Search for the cell housing the specified text and yield its (X, Y) center coordinate. 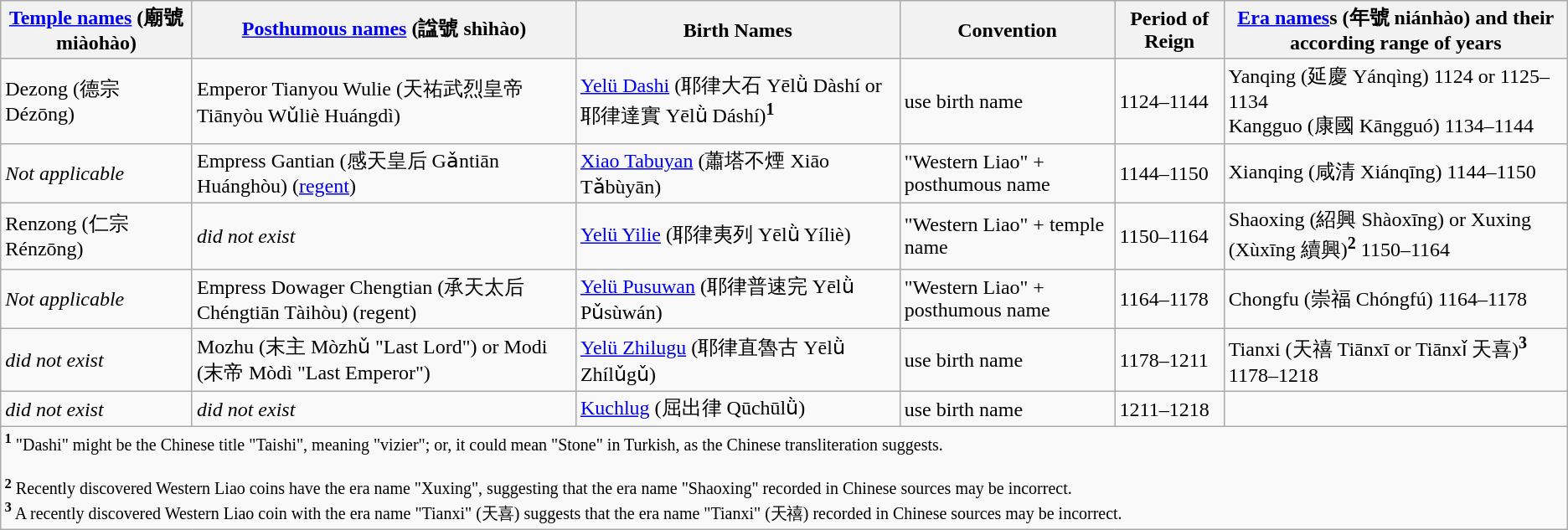
1211–1218 (1169, 409)
Era namess (年號 niánhào) and their according range of years (1395, 30)
Yelü Yilie (耶律夷列 Yēlǜ Yíliè) (737, 236)
Renzong (仁宗 Rénzōng) (97, 236)
Posthumous names (諡號 shìhào) (384, 30)
1124–1144 (1169, 100)
1164–1178 (1169, 298)
Kuchlug (屈出律 Qūchūlǜ) (737, 409)
Temple names (廟號 miàohào) (97, 30)
Shaoxing (紹興 Shàoxīng) or Xuxing (Xùxīng 續興)2 1150–1164 (1395, 236)
Birth Names (737, 30)
Chongfu (崇福 Chóngfú) 1164–1178 (1395, 298)
Period of Reign (1169, 30)
Mozhu (末主 Mòzhǔ "Last Lord") or Modi (末帝 Mòdì "Last Emperor") (384, 360)
Xianqing (咸清 Xiánqīng) 1144–1150 (1395, 172)
1150–1164 (1169, 236)
Dezong (德宗 Dézōng) (97, 100)
1144–1150 (1169, 172)
"Western Liao" + temple name (1007, 236)
Yanqing (延慶 Yánqìng) 1124 or 1125–1134Kangguo (康國 Kāngguó) 1134–1144 (1395, 100)
Tianxi (天禧 Tiānxī or Tiānxǐ 天喜)3 1178–1218 (1395, 360)
Empress Gantian (感天皇后 Gǎntiān Huánghòu) (regent) (384, 172)
Yelü Dashi (耶律大石 Yēlǜ Dàshí or 耶律達實 Yēlǜ Dáshí)1 (737, 100)
Xiao Tabuyan (蕭塔不煙 Xiāo Tǎbùyān) (737, 172)
Yelü Zhilugu (耶律直魯古 Yēlǜ Zhílǔgǔ) (737, 360)
Empress Dowager Chengtian (承天太后 Chéngtiān Tàihòu) (regent) (384, 298)
1178–1211 (1169, 360)
Convention (1007, 30)
Yelü Pusuwan (耶律普速完 Yēlǜ Pǔsùwán) (737, 298)
Emperor Tianyou Wulie (天祐武烈皇帝 Tiānyòu Wǔliè Huángdì) (384, 100)
